Search for the cell housing the specified text and yield its [x, y] center coordinate. 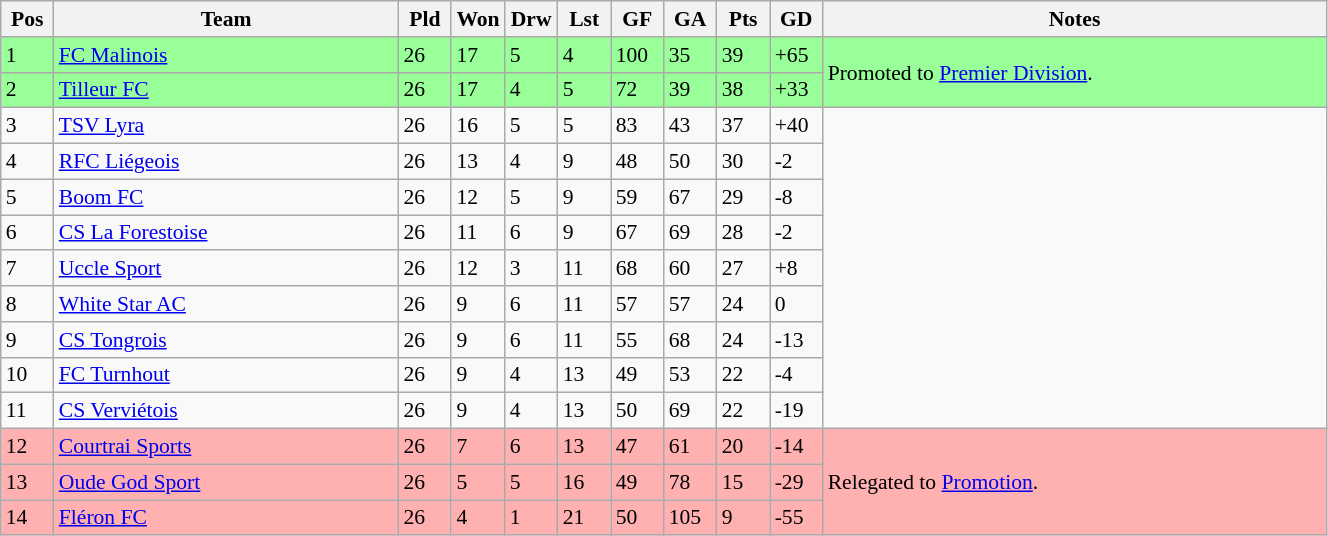
Pts [744, 19]
Boom FC [226, 197]
105 [690, 518]
10 [28, 375]
0 [796, 304]
FC Turnhout [226, 375]
CS La Forestoise [226, 233]
Uccle Sport [226, 269]
72 [638, 90]
-8 [796, 197]
RFC Liégeois [226, 162]
Oude God Sport [226, 482]
CS Tongrois [226, 340]
35 [690, 55]
GD [796, 19]
+40 [796, 126]
Relegated to Promotion. [1075, 482]
2 [28, 90]
CS Verviétois [226, 411]
-14 [796, 447]
48 [638, 162]
38 [744, 90]
27 [744, 269]
60 [690, 269]
83 [638, 126]
14 [28, 518]
-29 [796, 482]
47 [638, 447]
29 [744, 197]
-13 [796, 340]
100 [638, 55]
20 [744, 447]
15 [744, 482]
TSV Lyra [226, 126]
61 [690, 447]
Notes [1075, 19]
Drw [532, 19]
White Star AC [226, 304]
78 [690, 482]
+65 [796, 55]
Tilleur FC [226, 90]
30 [744, 162]
53 [690, 375]
Team [226, 19]
-55 [796, 518]
55 [638, 340]
Lst [584, 19]
Pos [28, 19]
FC Malinois [226, 55]
-4 [796, 375]
Promoted to Premier Division. [1075, 72]
43 [690, 126]
28 [744, 233]
37 [744, 126]
21 [584, 518]
+8 [796, 269]
59 [638, 197]
Won [478, 19]
8 [28, 304]
Fléron FC [226, 518]
+33 [796, 90]
-19 [796, 411]
GA [690, 19]
Courtrai Sports [226, 447]
GF [638, 19]
Pld [424, 19]
